Output the [X, Y] coordinate of the center of the cell containing the given text.  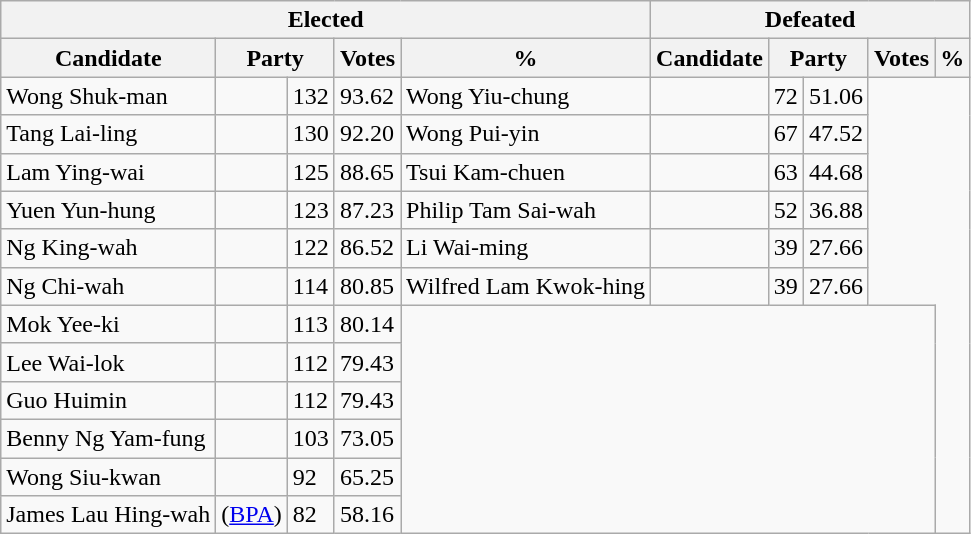
Wilfred Lam Kwok-hing [526, 286]
Yuen Yun-hung [108, 210]
86.52 [367, 248]
87.23 [367, 210]
Guo Huimin [108, 400]
Benny Ng Yam-fung [108, 438]
92.20 [367, 134]
James Lau Hing-wah [108, 515]
Wong Pui-yin [526, 134]
Wong Yiu-chung [526, 96]
Wong Shuk-man [108, 96]
125 [310, 172]
73.05 [367, 438]
(BPA) [252, 515]
Li Wai-ming [526, 248]
Philip Tam Sai-wah [526, 210]
123 [310, 210]
Tang Lai-ling [108, 134]
65.25 [367, 477]
80.85 [367, 286]
113 [310, 324]
93.62 [367, 96]
47.52 [836, 134]
82 [310, 515]
58.16 [367, 515]
92 [310, 477]
122 [310, 248]
103 [310, 438]
36.88 [836, 210]
Ng Chi-wah [108, 286]
67 [786, 134]
72 [786, 96]
Mok Yee-ki [108, 324]
51.06 [836, 96]
52 [786, 210]
Tsui Kam-chuen [526, 172]
Ng King-wah [108, 248]
130 [310, 134]
Lee Wai-lok [108, 362]
Lam Ying-wai [108, 172]
Defeated [810, 20]
44.68 [836, 172]
63 [786, 172]
88.65 [367, 172]
132 [310, 96]
Wong Siu-kwan [108, 477]
Elected [326, 20]
80.14 [367, 324]
114 [310, 286]
